Determine the [x, y] coordinate at the center of the cell enclosing the given text.  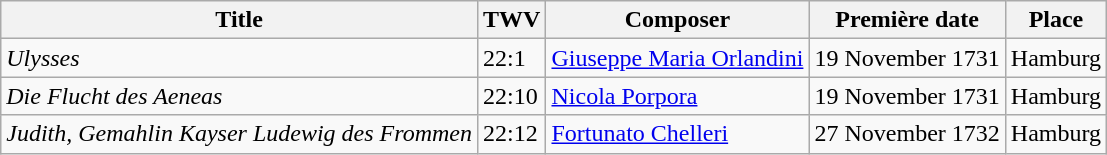
22:1 [512, 58]
Giuseppe Maria Orlandini [678, 58]
Fortunato Chelleri [678, 134]
TWV [512, 20]
Judith, Gemahlin Kayser Ludewig des Frommen [240, 134]
27 November 1732 [907, 134]
Die Flucht des Aeneas [240, 96]
Première date [907, 20]
Ulysses [240, 58]
Nicola Porpora [678, 96]
Place [1056, 20]
22:10 [512, 96]
22:12 [512, 134]
Title [240, 20]
Composer [678, 20]
